Provide the (x, y) coordinate of the cell's center where the given text is located.  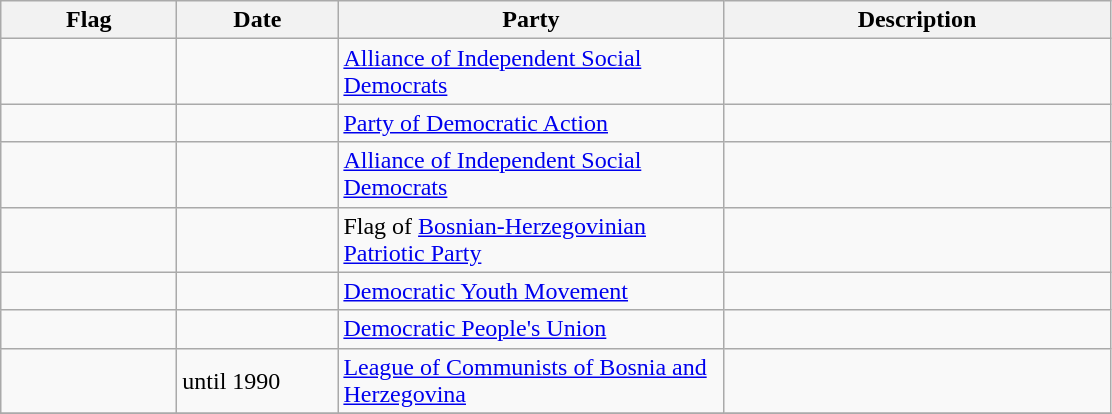
League of Communists of Bosnia and Herzegovina (531, 380)
Party (531, 20)
Flag (89, 20)
Democratic People's Union (531, 329)
until 1990 (258, 380)
Party of Democratic Action (531, 123)
Flag of Bosnian-Herzegovinian Patriotic Party (531, 240)
Date (258, 20)
Description (917, 20)
Democratic Youth Movement (531, 291)
